Output the [x, y] coordinate of the center of the cell containing the given text.  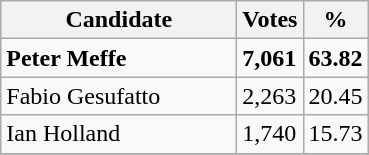
7,061 [270, 58]
Votes [270, 20]
Fabio Gesufatto [119, 96]
63.82 [336, 58]
15.73 [336, 134]
Candidate [119, 20]
% [336, 20]
Ian Holland [119, 134]
2,263 [270, 96]
Peter Meffe [119, 58]
1,740 [270, 134]
20.45 [336, 96]
